Search for the cell housing the specified text and yield its [x, y] center coordinate. 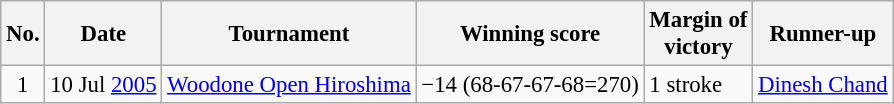
Tournament [289, 34]
1 [23, 85]
1 stroke [698, 85]
Margin ofvictory [698, 34]
10 Jul 2005 [104, 85]
No. [23, 34]
Dinesh Chand [823, 85]
Woodone Open Hiroshima [289, 85]
Date [104, 34]
−14 (68-67-67-68=270) [530, 85]
Winning score [530, 34]
Runner-up [823, 34]
